Pinpoint the cell where the given text exists, returning its [x, y] midpoint coordinate. 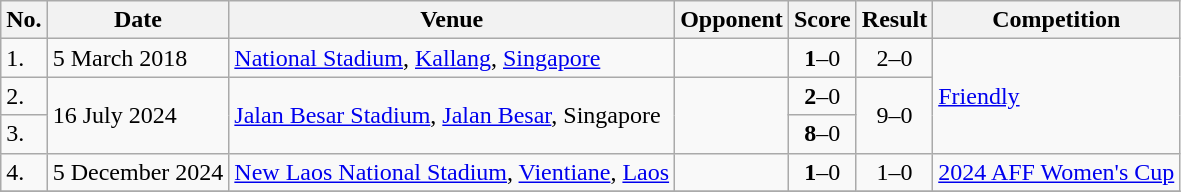
16 July 2024 [138, 115]
2024 AFF Women's Cup [1056, 172]
Venue [452, 20]
5 March 2018 [138, 58]
No. [24, 20]
2. [24, 96]
1. [24, 58]
Score [822, 20]
Date [138, 20]
Result [894, 20]
5 December 2024 [138, 172]
8–0 [822, 134]
National Stadium, Kallang, Singapore [452, 58]
3. [24, 134]
4. [24, 172]
9–0 [894, 115]
New Laos National Stadium, Vientiane, Laos [452, 172]
Opponent [732, 20]
Friendly [1056, 96]
Competition [1056, 20]
Jalan Besar Stadium, Jalan Besar, Singapore [452, 115]
